Determine the [X, Y] coordinate at the center of the cell enclosing the given text.  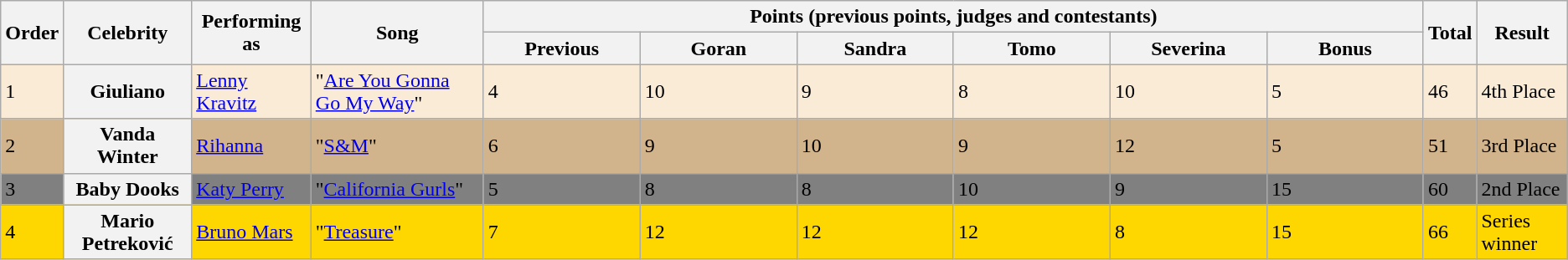
4th Place [1522, 92]
Mario Petreković [127, 232]
Rihanna [251, 145]
Previous [561, 48]
60 [1450, 189]
Baby Dooks [127, 189]
46 [1450, 92]
Vanda Winter [127, 145]
Bruno Mars [251, 232]
Performing as [251, 33]
"Treasure" [397, 232]
Celebrity [127, 33]
Order [32, 33]
Severina [1188, 48]
1 [32, 92]
Result [1522, 33]
Lenny Kravitz [251, 92]
"California Gurls" [397, 189]
66 [1450, 232]
"Are You Gonna Go My Way" [397, 92]
Total [1450, 33]
Points (previous points, judges and contestants) [953, 17]
"S&M" [397, 145]
3rd Place [1522, 145]
Tomo [1032, 48]
Giuliano [127, 92]
6 [561, 145]
Bonus [1345, 48]
2nd Place [1522, 189]
51 [1450, 145]
3 [32, 189]
2 [32, 145]
Sandra [874, 48]
7 [561, 232]
Song [397, 33]
Series winner [1522, 232]
Katy Perry [251, 189]
Goran [719, 48]
